Provide the (X, Y) coordinate of the cell's center where the given text is located.  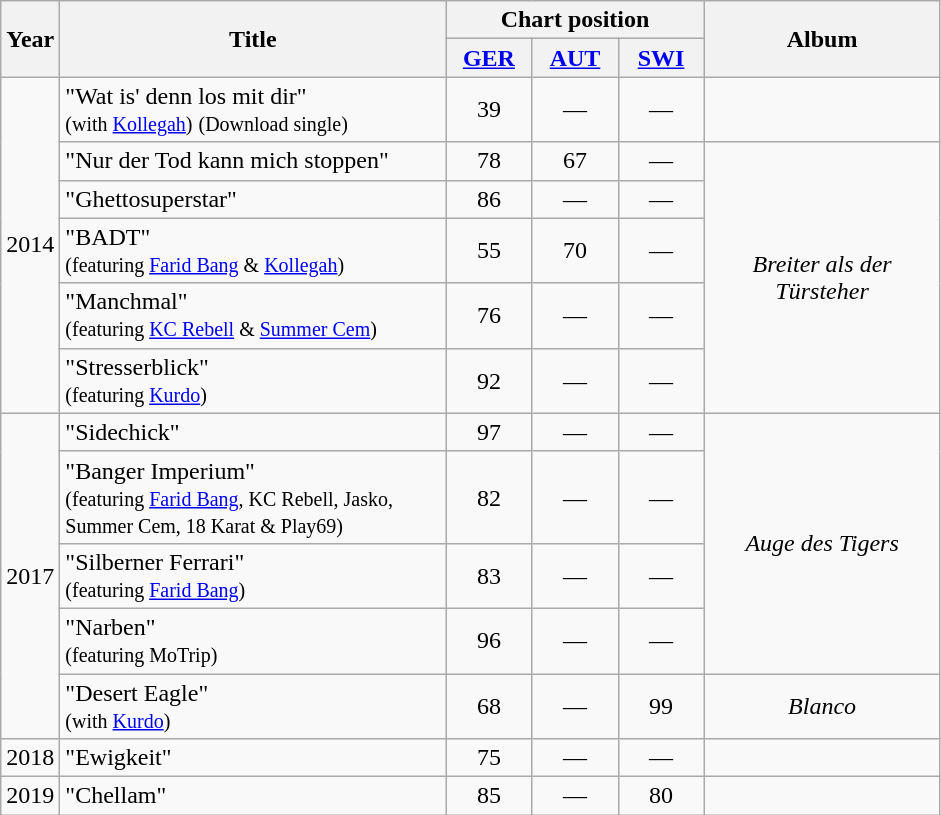
80 (661, 796)
SWI (661, 58)
Auge des Tigers (822, 543)
2017 (30, 576)
99 (661, 706)
"BADT" (featuring Farid Bang & Kollegah) (253, 250)
85 (489, 796)
2018 (30, 758)
Title (253, 39)
70 (575, 250)
55 (489, 250)
"Sidechick" (253, 432)
92 (489, 380)
2019 (30, 796)
"Ghettosuperstar" (253, 199)
68 (489, 706)
"Banger Imperium"(featuring Farid Bang, KC Rebell, Jasko, Summer Cem, 18 Karat & Play69) (253, 497)
Chart position (575, 20)
AUT (575, 58)
"Manchmal" (featuring KC Rebell & Summer Cem) (253, 316)
97 (489, 432)
GER (489, 58)
76 (489, 316)
"Chellam" (253, 796)
86 (489, 199)
Blanco (822, 706)
82 (489, 497)
"Nur der Tod kann mich stoppen" (253, 161)
96 (489, 640)
Breiter als der Türsteher (822, 278)
2014 (30, 245)
39 (489, 110)
"Narben"(featuring MoTrip) (253, 640)
78 (489, 161)
Album (822, 39)
"Wat is' denn los mit dir" (with Kollegah) (Download single) (253, 110)
"Desert Eagle"(with Kurdo) (253, 706)
67 (575, 161)
"Ewigkeit" (253, 758)
"Stresserblick" (featuring Kurdo) (253, 380)
83 (489, 576)
Year (30, 39)
"Silberner Ferrari"(featuring Farid Bang) (253, 576)
75 (489, 758)
